Capture the cell that displays the provided text and extract its [X, Y] central coordinate. 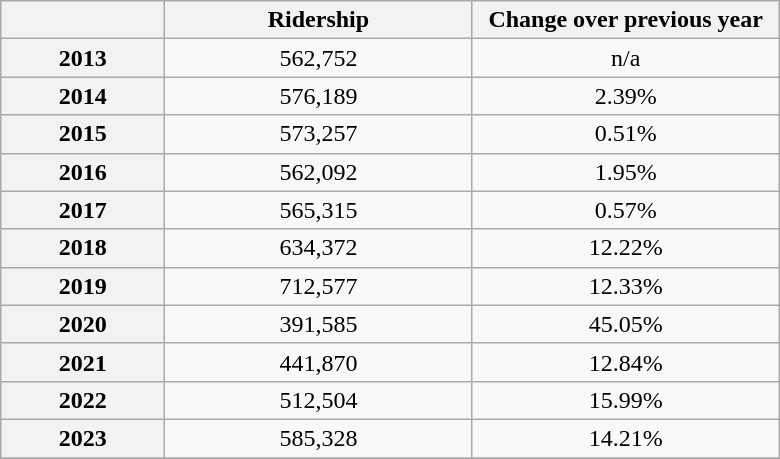
565,315 [318, 210]
562,752 [318, 58]
12.84% [626, 362]
45.05% [626, 324]
634,372 [318, 248]
2020 [83, 324]
2019 [83, 286]
585,328 [318, 438]
Change over previous year [626, 20]
n/a [626, 58]
576,189 [318, 96]
562,092 [318, 172]
2018 [83, 248]
2017 [83, 210]
2022 [83, 400]
15.99% [626, 400]
1.95% [626, 172]
2013 [83, 58]
2015 [83, 134]
712,577 [318, 286]
14.21% [626, 438]
2014 [83, 96]
2021 [83, 362]
512,504 [318, 400]
0.57% [626, 210]
12.33% [626, 286]
391,585 [318, 324]
2023 [83, 438]
2016 [83, 172]
Ridership [318, 20]
0.51% [626, 134]
441,870 [318, 362]
573,257 [318, 134]
2.39% [626, 96]
12.22% [626, 248]
